Extract the [x, y] coordinate from the center of the cell holding the provided text.  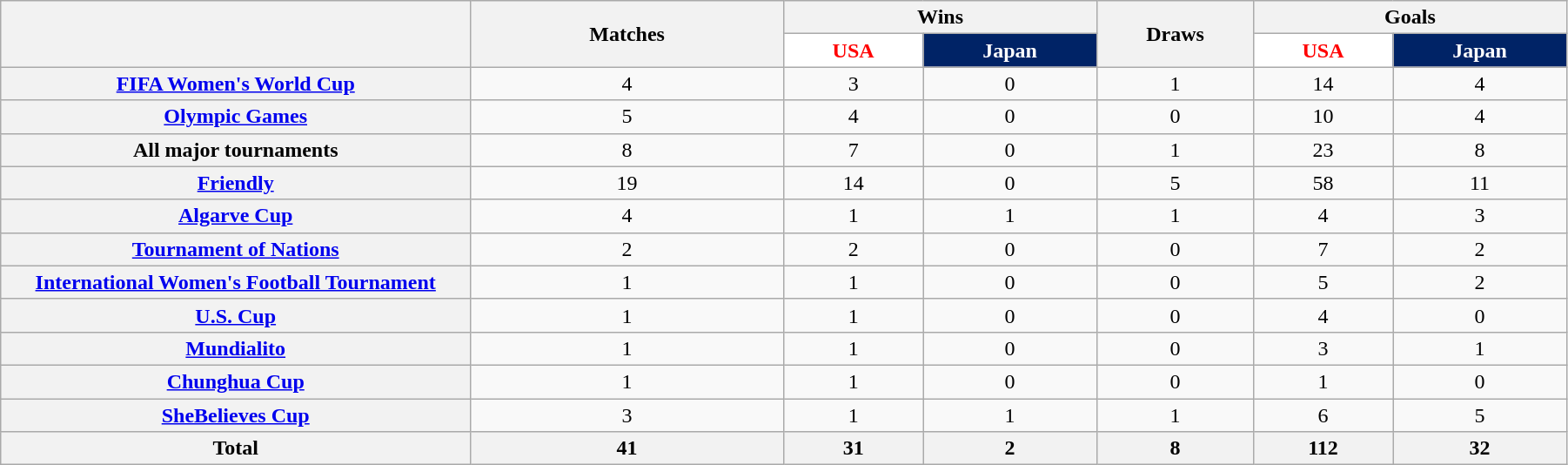
23 [1323, 150]
U.S. Cup [236, 315]
58 [1323, 183]
Algarve Cup [236, 216]
Matches [627, 34]
Tournament of Nations [236, 249]
FIFA Women's World Cup [236, 84]
Goals [1410, 17]
International Women's Football Tournament [236, 282]
10 [1323, 117]
6 [1323, 415]
19 [627, 183]
11 [1480, 183]
31 [854, 448]
Total [236, 448]
41 [627, 448]
All major tournaments [236, 150]
112 [1323, 448]
32 [1480, 448]
Mundialito [236, 348]
Chunghua Cup [236, 381]
Wins [941, 17]
Friendly [236, 183]
Draws [1175, 34]
SheBelieves Cup [236, 415]
Olympic Games [236, 117]
